Scan for the cell matching the given text and deliver its [X, Y] coordinate at center. 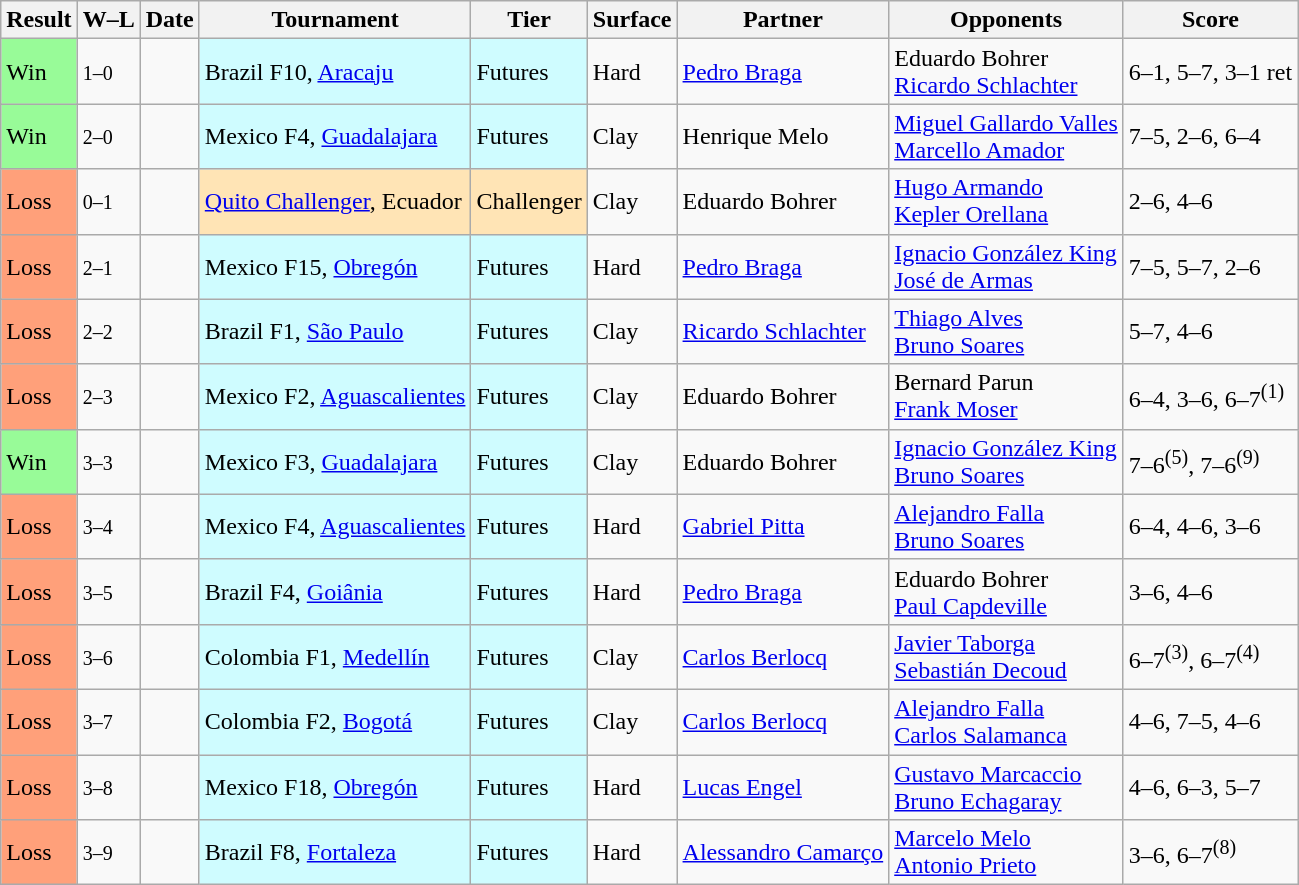
Gustavo Marcaccio Bruno Echagaray [1006, 786]
7–6(5), 7–6(9) [1210, 462]
Mexico F15, Obregón [335, 266]
Brazil F10, Aracaju [335, 72]
Tournament [335, 20]
2–0 [108, 136]
Ricardo Schlachter [783, 332]
Thiago Alves Bruno Soares [1006, 332]
W–L [108, 20]
Ignacio González King Bruno Soares [1006, 462]
3–6, 6–7(8) [1210, 852]
Date [170, 20]
Mexico F4, Guadalajara [335, 136]
Alejandro Falla Bruno Soares [1006, 526]
3–7 [108, 722]
2–2 [108, 332]
Brazil F4, Goiânia [335, 592]
3–3 [108, 462]
1–0 [108, 72]
Challenger [529, 202]
Ignacio González King José de Armas [1006, 266]
7–5, 2–6, 6–4 [1210, 136]
Tier [529, 20]
3–5 [108, 592]
4–6, 7–5, 4–6 [1210, 722]
Partner [783, 20]
Brazil F1, São Paulo [335, 332]
Mexico F18, Obregón [335, 786]
3–4 [108, 526]
4–6, 6–3, 5–7 [1210, 786]
2–1 [108, 266]
Colombia F2, Bogotá [335, 722]
Alessandro Camarço [783, 852]
6–4, 3–6, 6–7(1) [1210, 396]
Lucas Engel [783, 786]
Bernard Parun Frank Moser [1006, 396]
Marcelo Melo Antonio Prieto [1006, 852]
Colombia F1, Medellín [335, 656]
7–5, 5–7, 2–6 [1210, 266]
5–7, 4–6 [1210, 332]
6–1, 5–7, 3–1 ret [1210, 72]
Javier Taborga Sebastián Decoud [1006, 656]
3–6, 4–6 [1210, 592]
Result [39, 20]
Hugo Armando Kepler Orellana [1006, 202]
Brazil F8, Fortaleza [335, 852]
Eduardo Bohrer Ricardo Schlachter [1006, 72]
Surface [632, 20]
3–9 [108, 852]
2–6, 4–6 [1210, 202]
6–7(3), 6–7(4) [1210, 656]
Eduardo Bohrer Paul Capdeville [1006, 592]
Score [1210, 20]
Quito Challenger, Ecuador [335, 202]
2–3 [108, 396]
Miguel Gallardo Valles Marcello Amador [1006, 136]
Mexico F4, Aguascalientes [335, 526]
Mexico F2, Aguascalientes [335, 396]
Alejandro Falla Carlos Salamanca [1006, 722]
6–4, 4–6, 3–6 [1210, 526]
0–1 [108, 202]
3–8 [108, 786]
Opponents [1006, 20]
Gabriel Pitta [783, 526]
Mexico F3, Guadalajara [335, 462]
3–6 [108, 656]
Henrique Melo [783, 136]
